Capture the cell that displays the provided text and extract its (X, Y) central coordinate. 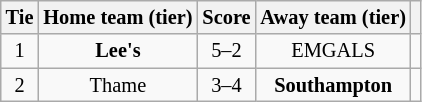
EMGALS (332, 51)
3–4 (226, 85)
Score (226, 17)
Home team (tier) (118, 17)
Tie (20, 17)
Lee's (118, 51)
Away team (tier) (332, 17)
Southampton (332, 85)
5–2 (226, 51)
Thame (118, 85)
2 (20, 85)
1 (20, 51)
